Return [X, Y] of the center of cell containing provided text 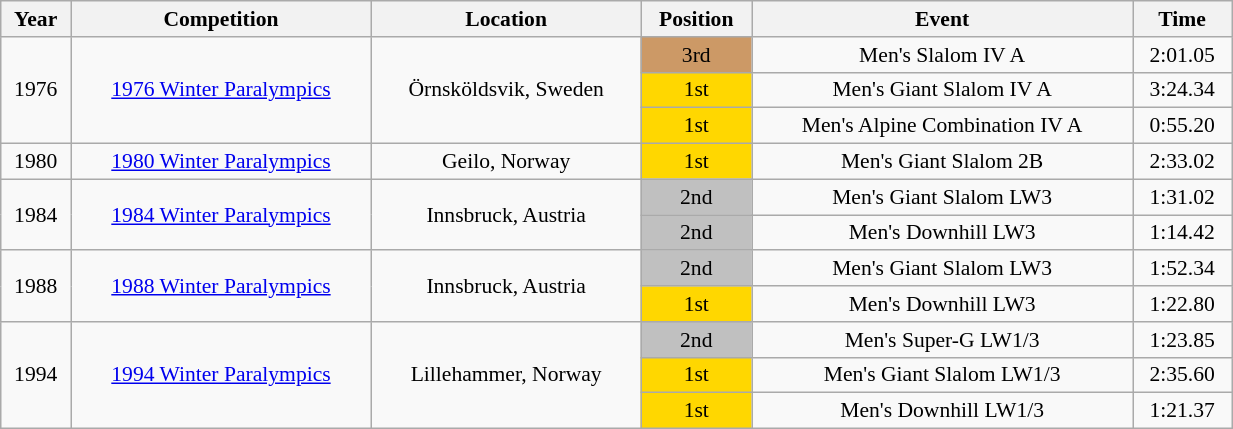
1984 [36, 214]
1:14.42 [1182, 233]
Time [1182, 19]
Competition [222, 19]
1988 [36, 286]
Year [36, 19]
Men's Super-G LW1/3 [942, 340]
1976 Winter Paralympics [222, 90]
2:33.02 [1182, 162]
1:21.37 [1182, 411]
Örnsköldsvik, Sweden [506, 90]
1994 [36, 376]
1:31.02 [1182, 197]
3rd [696, 55]
Event [942, 19]
Lillehammer, Norway [506, 376]
Men's Giant Slalom LW1/3 [942, 375]
1:23.85 [1182, 340]
Men's Giant Slalom IV A [942, 90]
Men's Downhill LW1/3 [942, 411]
Location [506, 19]
Men's Giant Slalom 2B [942, 162]
1980 Winter Paralympics [222, 162]
2:35.60 [1182, 375]
Geilo, Norway [506, 162]
1:22.80 [1182, 304]
2:01.05 [1182, 55]
Men's Slalom IV A [942, 55]
Men's Alpine Combination IV A [942, 126]
1980 [36, 162]
1984 Winter Paralympics [222, 214]
1988 Winter Paralympics [222, 286]
Position [696, 19]
3:24.34 [1182, 90]
0:55.20 [1182, 126]
1976 [36, 90]
1994 Winter Paralympics [222, 376]
1:52.34 [1182, 269]
